Return the (x, y) coordinate for the center point of the cell that contains the specified text.  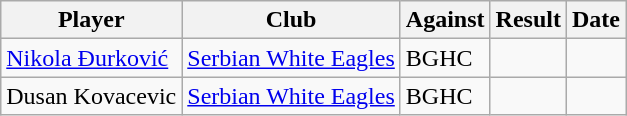
Against (445, 20)
Club (292, 20)
Result (528, 20)
Player (92, 20)
Date (596, 20)
Nikola Đurković (92, 58)
Dusan Kovacevic (92, 96)
